Capture the cell that displays the provided text and extract its [x, y] central coordinate. 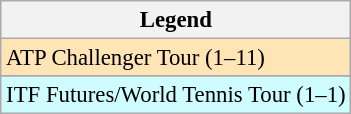
ATP Challenger Tour (1–11) [176, 58]
ITF Futures/World Tennis Tour (1–1) [176, 95]
Legend [176, 20]
